Determine the [x, y] coordinate at the center of the cell enclosing the given text.  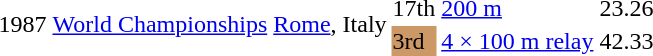
4 × 100 m relay [518, 41]
3rd [414, 41]
